Scan for the cell matching the given text and deliver its [x, y] coordinate at center. 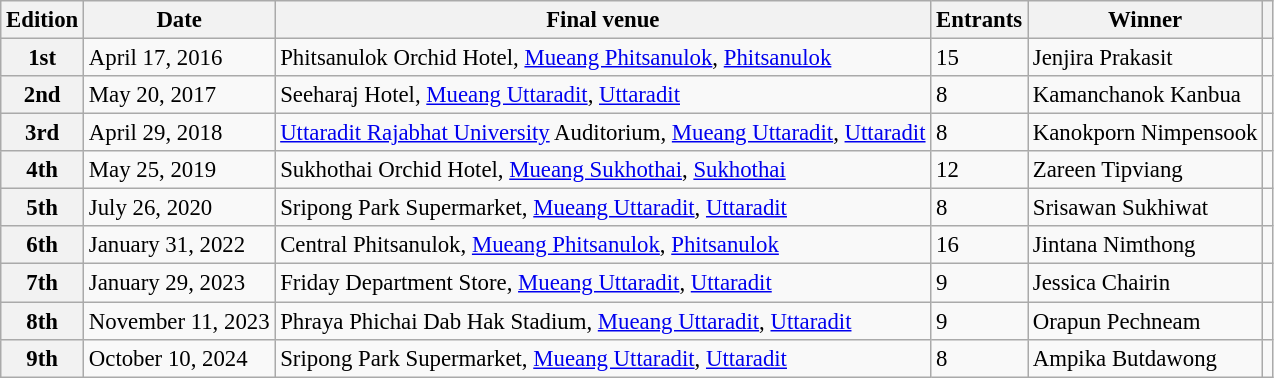
Final venue [603, 20]
April 29, 2018 [180, 133]
May 20, 2017 [180, 95]
Phraya Phichai Dab Hak Stadium, Mueang Uttaradit, Uttaradit [603, 321]
Central Phitsanulok, Mueang Phitsanulok, Phitsanulok [603, 245]
Winner [1146, 20]
5th [42, 208]
1st [42, 58]
Uttaradit Rajabhat University Auditorium, Mueang Uttaradit, Uttaradit [603, 133]
Phitsanulok Orchid Hotel, Mueang Phitsanulok, Phitsanulok [603, 58]
Kamanchanok Kanbua [1146, 95]
April 17, 2016 [180, 58]
12 [980, 170]
January 29, 2023 [180, 283]
2nd [42, 95]
Zareen Tipviang [1146, 170]
January 31, 2022 [180, 245]
October 10, 2024 [180, 358]
Jenjira Prakasit [1146, 58]
16 [980, 245]
November 11, 2023 [180, 321]
Kanokporn Nimpensook [1146, 133]
Edition [42, 20]
Orapun Pechneam [1146, 321]
8th [42, 321]
6th [42, 245]
Entrants [980, 20]
Jessica Chairin [1146, 283]
4th [42, 170]
Date [180, 20]
Sukhothai Orchid Hotel, Mueang Sukhothai, Sukhothai [603, 170]
15 [980, 58]
Ampika Butdawong [1146, 358]
Seeharaj Hotel, Mueang Uttaradit, Uttaradit [603, 95]
9th [42, 358]
May 25, 2019 [180, 170]
Friday Department Store, Mueang Uttaradit, Uttaradit [603, 283]
3rd [42, 133]
Srisawan Sukhiwat [1146, 208]
7th [42, 283]
Jintana Nimthong [1146, 245]
July 26, 2020 [180, 208]
